Detect which cell encompasses the target text, then output its [X, Y] center coordinate. 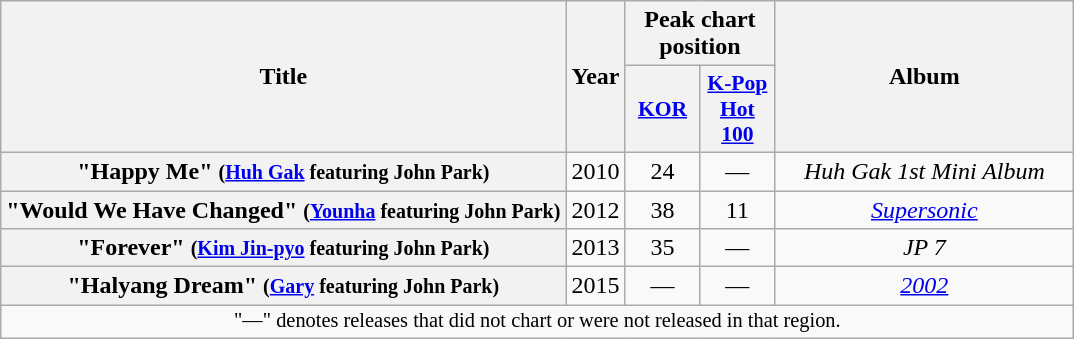
KOR [662, 110]
38 [662, 209]
"Would We Have Changed" (Younha featuring John Park) [284, 209]
Peak chart position [700, 34]
JP 7 [924, 248]
35 [662, 248]
11 [738, 209]
2002 [924, 286]
2012 [596, 209]
Album [924, 77]
2015 [596, 286]
Title [284, 77]
"Happy Me" (Huh Gak featuring John Park) [284, 171]
"—" denotes releases that did not chart or were not released in that region. [538, 322]
"Halyang Dream" (Gary featuring John Park) [284, 286]
"Forever" (Kim Jin-pyo featuring John Park) [284, 248]
24 [662, 171]
2013 [596, 248]
Year [596, 77]
K-PopHot 100 [738, 110]
2010 [596, 171]
Huh Gak 1st Mini Album [924, 171]
Supersonic [924, 209]
